For the text-containing cell, return its midpoint in [X, Y] coordinate format. 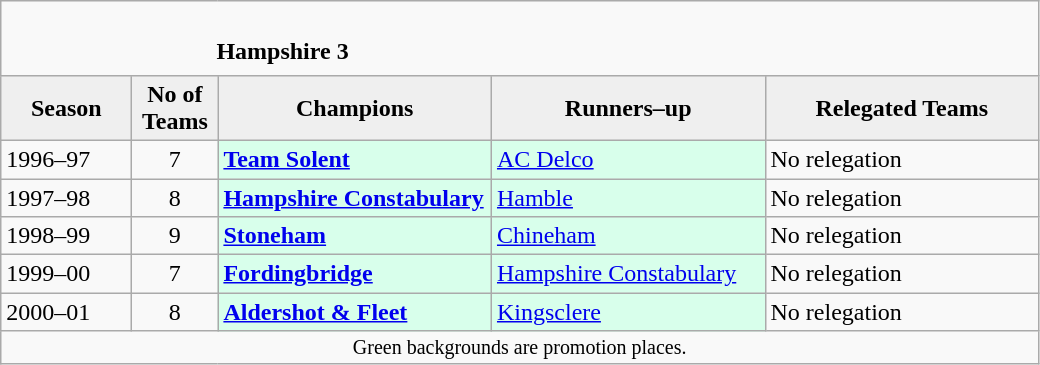
Relegated Teams [902, 108]
Aldershot & Fleet [355, 312]
1999–00 [66, 274]
Runners–up [628, 108]
9 [175, 236]
Season [66, 108]
AC Delco [628, 159]
1997–98 [66, 197]
1998–99 [66, 236]
Champions [355, 108]
Hamble [628, 197]
Kingsclere [628, 312]
2000–01 [66, 312]
Green backgrounds are promotion places. [520, 348]
Chineham [628, 236]
Fordingbridge [355, 274]
Team Solent [355, 159]
Stoneham [355, 236]
1996–97 [66, 159]
No of Teams [175, 108]
